Return the (X, Y) coordinate for the center point of the cell that contains the specified text.  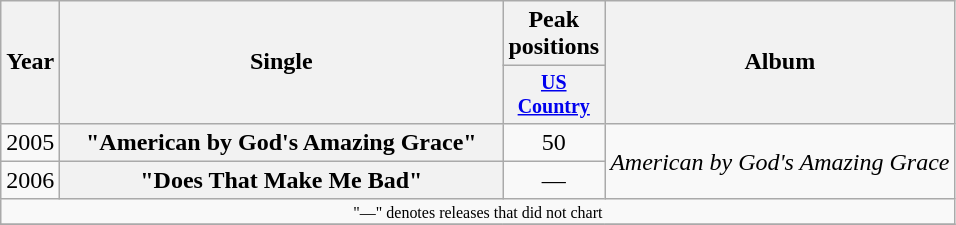
American by God's Amazing Grace (780, 161)
US Country (554, 94)
Album (780, 62)
"—" denotes releases that did not chart (478, 211)
"American by God's Amazing Grace" (282, 142)
Year (30, 62)
Peak positions (554, 34)
Single (282, 62)
— (554, 180)
2005 (30, 142)
50 (554, 142)
2006 (30, 180)
"Does That Make Me Bad" (282, 180)
